Pinpoint the cell where the given text exists, returning its [X, Y] midpoint coordinate. 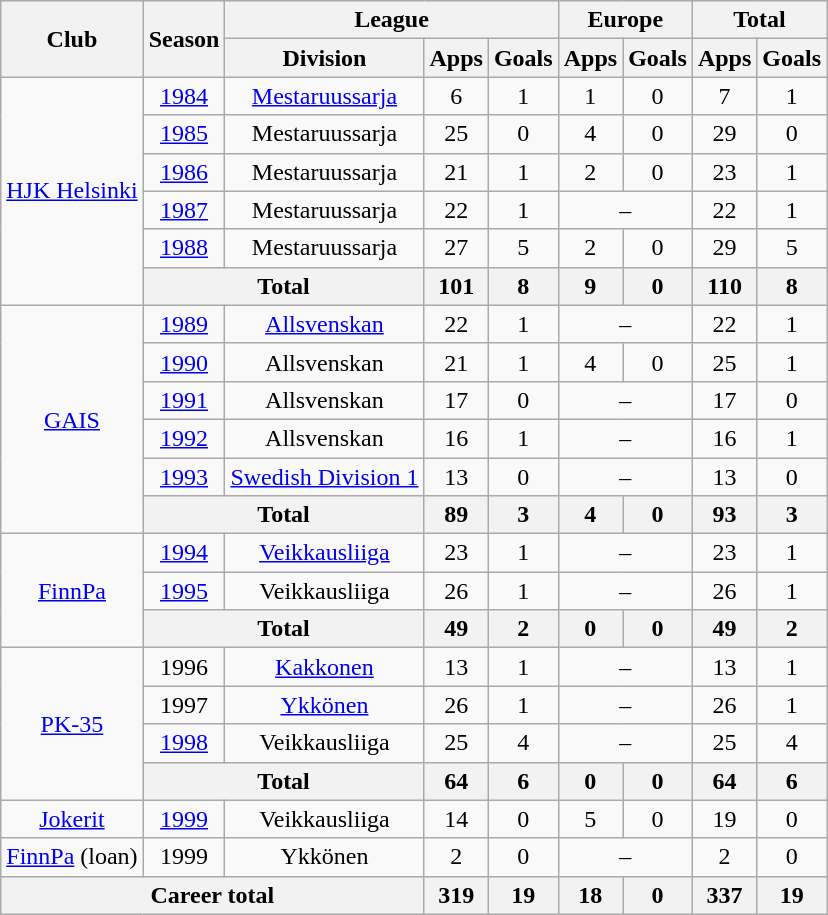
1991 [184, 400]
Division [324, 58]
14 [456, 819]
Club [72, 39]
1994 [184, 553]
1995 [184, 591]
7 [724, 96]
Europe [625, 20]
1986 [184, 172]
FinnPa (loan) [72, 857]
1996 [184, 667]
89 [456, 515]
319 [456, 895]
FinnPa [72, 591]
1989 [184, 324]
1992 [184, 438]
1997 [184, 705]
27 [456, 248]
Kakkonen [324, 667]
1984 [184, 96]
1988 [184, 248]
110 [724, 286]
1985 [184, 134]
101 [456, 286]
Career total [212, 895]
337 [724, 895]
1998 [184, 743]
GAIS [72, 419]
PK-35 [72, 724]
Season [184, 39]
93 [724, 515]
9 [590, 286]
18 [590, 895]
Jokerit [72, 819]
League [392, 20]
Swedish Division 1 [324, 477]
1993 [184, 477]
1990 [184, 362]
HJK Helsinki [72, 191]
1987 [184, 210]
